Output the [x, y] coordinate of the center of the cell containing the given text.  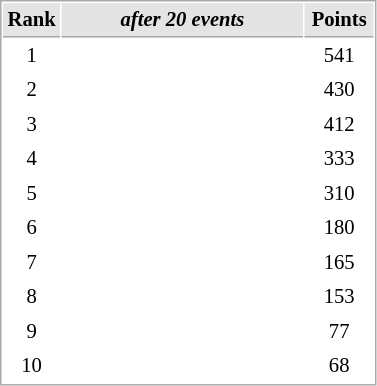
180 [340, 228]
after 20 events [183, 20]
9 [32, 332]
541 [340, 56]
77 [340, 332]
412 [340, 124]
165 [340, 262]
Rank [32, 20]
310 [340, 194]
4 [32, 158]
153 [340, 296]
Points [340, 20]
1 [32, 56]
68 [340, 366]
333 [340, 158]
10 [32, 366]
7 [32, 262]
6 [32, 228]
8 [32, 296]
2 [32, 90]
3 [32, 124]
430 [340, 90]
5 [32, 194]
